Return [x, y] of the center of cell containing provided text 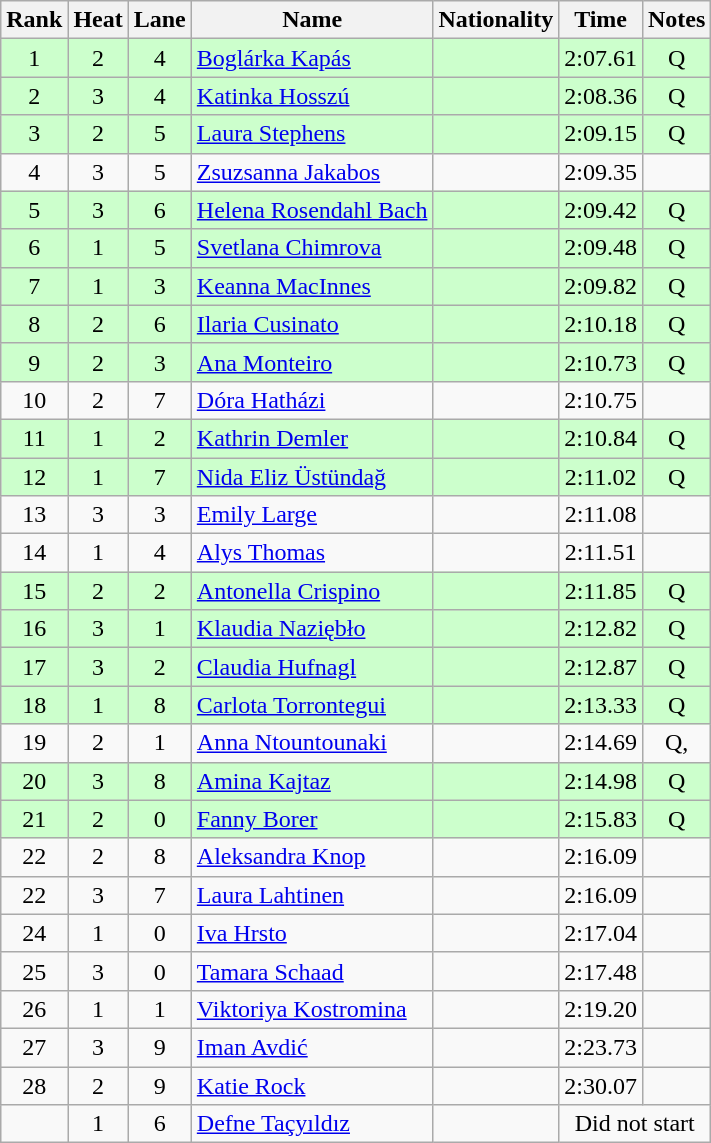
Ana Monteiro [312, 362]
2:12.87 [601, 667]
Laura Lahtinen [312, 895]
17 [34, 667]
Emily Large [312, 515]
2:08.36 [601, 96]
11 [34, 438]
2:17.04 [601, 933]
Ilaria Cusinato [312, 324]
2:09.48 [601, 248]
Alys Thomas [312, 553]
2:09.82 [601, 286]
19 [34, 743]
2:13.33 [601, 705]
2:11.02 [601, 477]
Kathrin Demler [312, 438]
24 [34, 933]
2:09.42 [601, 210]
Claudia Hufnagl [312, 667]
Svetlana Chimrova [312, 248]
Klaudia Naziębło [312, 629]
Iman Avdić [312, 1047]
Fanny Borer [312, 819]
Q, [676, 743]
Rank [34, 20]
20 [34, 781]
2:11.08 [601, 515]
Aleksandra Knop [312, 857]
Amina Kajtaz [312, 781]
2:19.20 [601, 1009]
13 [34, 515]
14 [34, 553]
Defne Taçyıldız [312, 1124]
Carlota Torrontegui [312, 705]
Notes [676, 20]
16 [34, 629]
2:10.84 [601, 438]
2:10.73 [601, 362]
Iva Hrsto [312, 933]
Anna Ntountounaki [312, 743]
Boglárka Kapás [312, 58]
15 [34, 591]
2:10.75 [601, 400]
28 [34, 1085]
Dóra Hatházi [312, 400]
Time [601, 20]
2:11.51 [601, 553]
2:30.07 [601, 1085]
2:12.82 [601, 629]
12 [34, 477]
Did not start [635, 1124]
2:09.35 [601, 172]
18 [34, 705]
27 [34, 1047]
2:17.48 [601, 971]
Helena Rosendahl Bach [312, 210]
2:09.15 [601, 134]
Nationality [496, 20]
Antonella Crispino [312, 591]
2:11.85 [601, 591]
Heat [98, 20]
Lane [160, 20]
25 [34, 971]
Keanna MacInnes [312, 286]
10 [34, 400]
Tamara Schaad [312, 971]
2:07.61 [601, 58]
2:23.73 [601, 1047]
Katie Rock [312, 1085]
2:14.69 [601, 743]
Name [312, 20]
Zsuzsanna Jakabos [312, 172]
Katinka Hosszú [312, 96]
21 [34, 819]
2:15.83 [601, 819]
2:10.18 [601, 324]
26 [34, 1009]
Nida Eliz Üstündağ [312, 477]
Laura Stephens [312, 134]
Viktoriya Kostromina [312, 1009]
2:14.98 [601, 781]
